Return the (x, y) coordinate for the center point of the cell that contains the specified text.  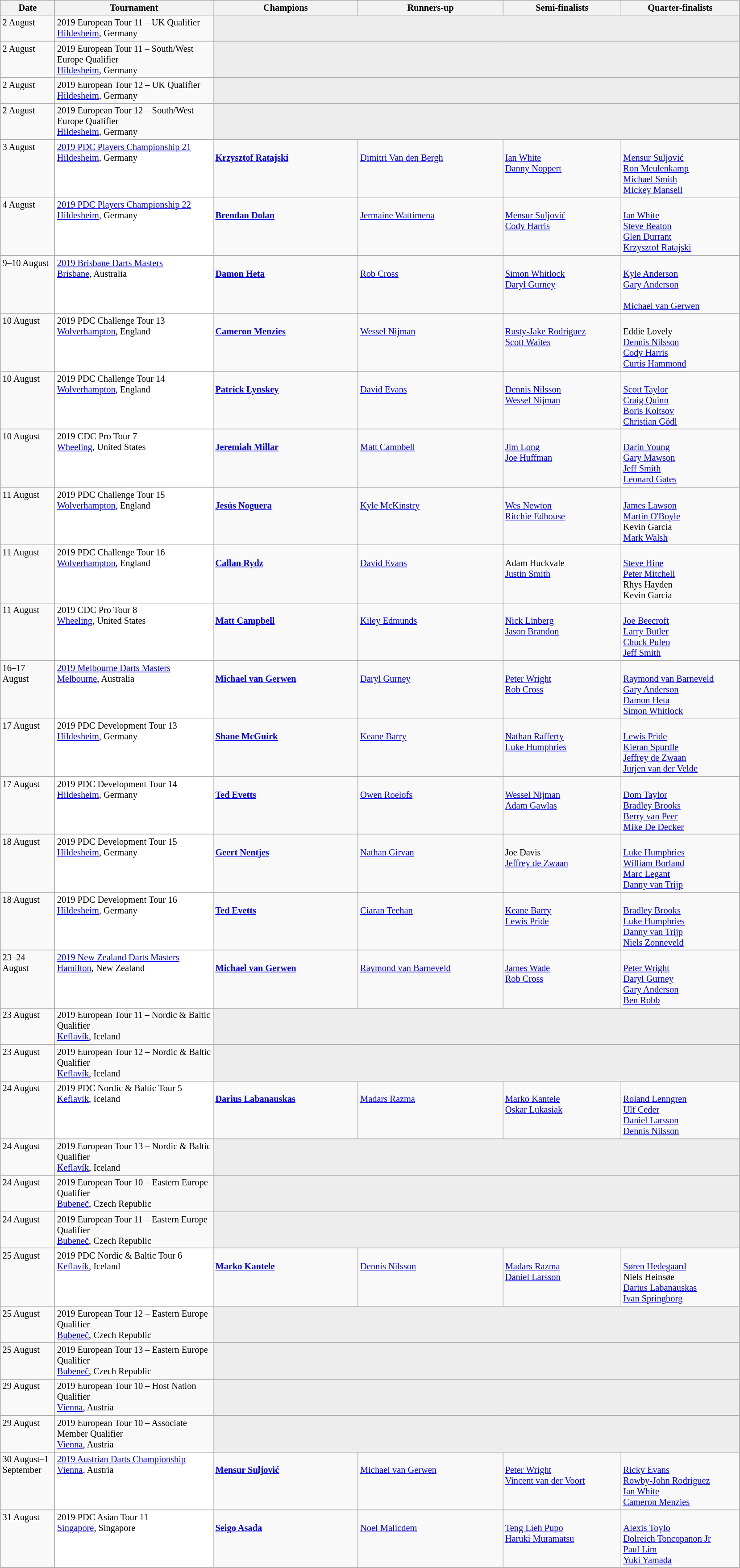
4 August (28, 226)
16–17 August (28, 690)
30 August–1 September (28, 1481)
Adam Huckvale Justin Smith (562, 574)
Dom Taylor Bradley Brooks Berry van Peer Mike De Decker (680, 805)
2019 European Tour 10 – Associate Member Qualifier Vienna, Austria (134, 1434)
2019 PDC Development Tour 13Hildesheim, Germany (134, 747)
2019 European Tour 13 – Nordic & Baltic Qualifier Keflavík, Iceland (134, 1157)
2019 European Tour 13 – Eastern Europe Qualifier Bubeneč, Czech Republic (134, 1361)
Luke Humphries William Borland Marc Legant Danny van Trijp (680, 863)
Semi-finalists (562, 8)
Rob Cross (430, 284)
2019 European Tour 10 – Host Nation Qualifier Vienna, Austria (134, 1397)
2019 PDC Challenge Tour 14Wolverhampton, England (134, 400)
Peter Wright Vincent van der Voort (562, 1481)
2019 Melbourne Darts MastersMelbourne, Australia (134, 690)
Jeremiah Millar (286, 458)
Geert Nentjes (286, 863)
2019 European Tour 11 – Nordic & Baltic Qualifier Keflavík, Iceland (134, 1026)
Ian White Danny Noppert (562, 169)
Cameron Menzies (286, 342)
Kyle McKinstry (430, 516)
Marko Kantele Oskar Lukasiak (562, 1110)
2019 PDC Players Championship 21Hildesheim, Germany (134, 169)
2019 PDC Nordic & Baltic Tour 6Keflavík, Iceland (134, 1277)
Wes Newton Ritchie Edhouse (562, 516)
2019 European Tour 10 – Eastern Europe Qualifier Bubeneč, Czech Republic (134, 1193)
31 August (28, 1539)
2019 PDC Players Championship 22Hildesheim, Germany (134, 226)
2019 PDC Challenge Tour 15Wolverhampton, England (134, 516)
Kyle Anderson Gary Anderson Michael van Gerwen (680, 284)
Lewis Pride Kieran Spurdle Jeffrey de Zwaan Jurjen van der Velde (680, 747)
2019 European Tour 11 – Eastern Europe Qualifier Bubeneč, Czech Republic (134, 1230)
Wessel Nijman (430, 342)
Daryl Gurney (430, 690)
Brendan Dolan (286, 226)
2019 European Tour 11 – South/West Europe Qualifier Hildesheim, Germany (134, 59)
James Lawson Martin O'Boyle Kevin Garcia Mark Walsh (680, 516)
Jim Long Joe Huffman (562, 458)
Nathan Rafferty Luke Humphries (562, 747)
Søren Hedegaard Niels Heinsøe Darius Labanauskas Ivan Springborg (680, 1277)
Joe Davis Jeffrey de Zwaan (562, 863)
2019 PDC Development Tour 16Hildesheim, Germany (134, 921)
Kiley Edmunds (430, 632)
2019 European Tour 11 – UK Qualifier Hildesheim, Germany (134, 28)
Madars Razma Daniel Larsson (562, 1277)
Wessel Nijman Adam Gawlas (562, 805)
Mensur Suljović Ron Meulenkamp Michael Smith Mickey Mansell (680, 169)
2019 Austrian Darts ChampionshipVienna, Austria (134, 1481)
2019 European Tour 12 – Eastern Europe Qualifier Bubeneč, Czech Republic (134, 1324)
Patrick Lynskey (286, 400)
Owen Roelofs (430, 805)
Rusty-Jake Rodriguez Scott Waites (562, 342)
Darin Young Gary Mawson Jeff Smith Leonard Gates (680, 458)
Date (28, 8)
2019 CDC Pro Tour 8Wheeling, United States (134, 632)
Scott Taylor Craig Quinn Boris Koltsov Christian Gödl (680, 400)
Marko Kantele (286, 1277)
Ian White Steve Beaton Glen Durrant Krzysztof Ratajski (680, 226)
Dennis Nilsson Wessel Nijman (562, 400)
Madars Razma (430, 1110)
Shane McGuirk (286, 747)
Champions (286, 8)
Raymond van Barneveld (430, 979)
Jermaine Wattimena (430, 226)
Krzysztof Ratajski (286, 169)
Peter Wright Rob Cross (562, 690)
Seigo Asada (286, 1539)
23–24 August (28, 979)
Callan Rydz (286, 574)
2019 PDC Challenge Tour 13Wolverhampton, England (134, 342)
3 August (28, 169)
Nick Linberg Jason Brandon (562, 632)
2019 PDC Challenge Tour 16Wolverhampton, England (134, 574)
Roland Lenngren Ulf Ceder Daniel Larsson Dennis Nilsson (680, 1110)
Eddie Lovely Dennis Nilsson Cody Harris Curtis Hammond (680, 342)
Ciaran Teehan (430, 921)
2019 New Zealand Darts MastersHamilton, New Zealand (134, 979)
Steve Hine Peter Mitchell Rhys Hayden Kevin Garcia (680, 574)
2019 Brisbane Darts MastersBrisbane, Australia (134, 284)
2019 PDC Nordic & Baltic Tour 5Keflavík, Iceland (134, 1110)
2019 PDC Asian Tour 11Singapore, Singapore (134, 1539)
Raymond van Barneveld Gary Anderson Damon Heta Simon Whitlock (680, 690)
9–10 August (28, 284)
2019 PDC Development Tour 14Hildesheim, Germany (134, 805)
Damon Heta (286, 284)
Dennis Nilsson (430, 1277)
Bradley Brooks Luke Humphries Danny van Trijp Niels Zonneveld (680, 921)
Darius Labanauskas (286, 1110)
Jesús Noguera (286, 516)
Keane Barry (430, 747)
Tournament (134, 8)
Teng Lieh Pupo Haruki Muramatsu (562, 1539)
Simon Whitlock Daryl Gurney (562, 284)
Keane Barry Lewis Pride (562, 921)
2019 European Tour 12 – Nordic & Baltic Qualifier Keflavík, Iceland (134, 1063)
Quarter-finalists (680, 8)
2019 European Tour 12 – South/West Europe Qualifier Hildesheim, Germany (134, 121)
James Wade Rob Cross (562, 979)
Runners-up (430, 8)
Mensur Suljović Cody Harris (562, 226)
Mensur Suljović (286, 1481)
2019 PDC Development Tour 15Hildesheim, Germany (134, 863)
2019 European Tour 12 – UK Qualifier Hildesheim, Germany (134, 90)
2019 CDC Pro Tour 7Wheeling, United States (134, 458)
Joe Beecroft Larry Butler Chuck Puleo Jeff Smith (680, 632)
Peter Wright Daryl Gurney Gary Anderson Ben Robb (680, 979)
Alexis Toylo Dolreich Toncopanon Jr Paul Lim Yuki Yamada (680, 1539)
Noel Malicdem (430, 1539)
Dimitri Van den Bergh (430, 169)
Ricky Evans Rowby-John Rodriguez Ian White Cameron Menzies (680, 1481)
Nathan Girvan (430, 863)
